Pinpoint the cell where the given text exists, returning its (x, y) midpoint coordinate. 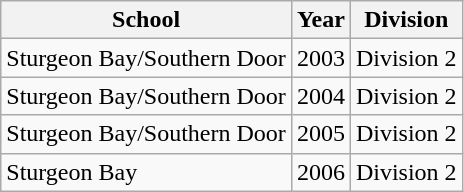
2003 (320, 58)
2004 (320, 96)
2005 (320, 134)
Division (406, 20)
2006 (320, 172)
School (146, 20)
Year (320, 20)
Sturgeon Bay (146, 172)
